Pinpoint the cell where the given text exists, returning its [X, Y] midpoint coordinate. 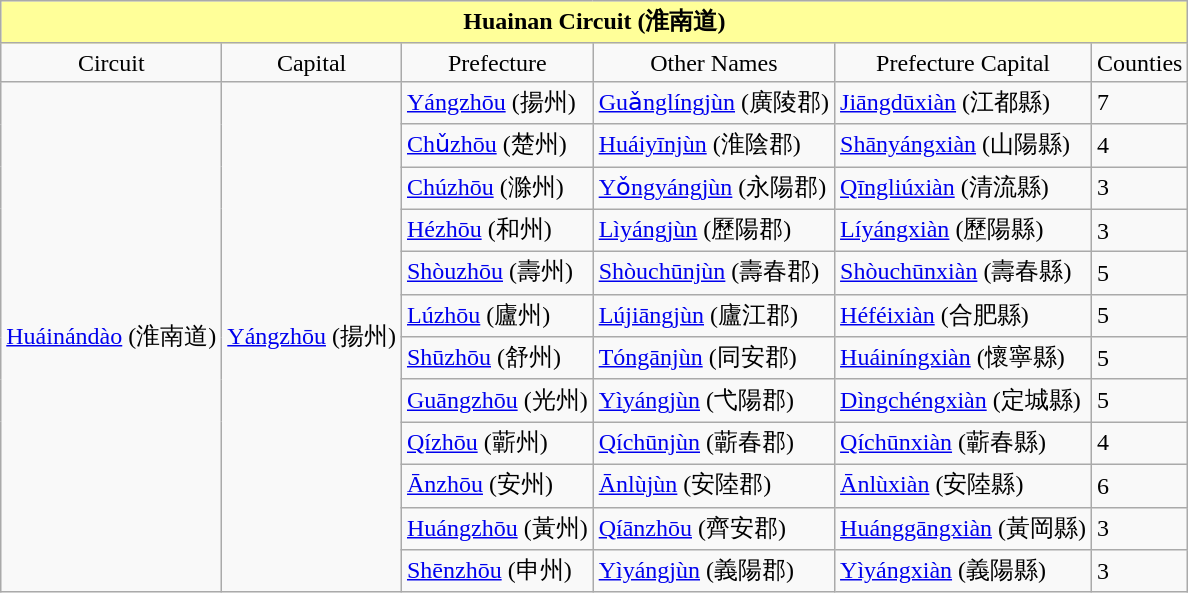
Lúzhōu (廬州) [497, 316]
Shūzhōu (舒州) [497, 358]
Jiāngdūxiàn (江都縣) [964, 102]
Huáinándào (淮南道) [112, 336]
Huángzhōu (黃州) [497, 528]
Ānlùjùn (安陸郡) [714, 486]
Huáiníngxiàn (懷寧縣) [964, 358]
Shēnzhōu (申州) [497, 572]
Qīngliúxiàn (清流縣) [964, 188]
Guāngzhōu (光州) [497, 400]
Prefecture [497, 62]
Shānyángxiàn (山陽縣) [964, 146]
Chúzhōu (滁州) [497, 188]
Qíchūnjùn (蘄春郡) [714, 444]
Yǒngyángjùn (永陽郡) [714, 188]
Chǔzhōu (楚州) [497, 146]
Circuit [112, 62]
Guǎnglíngjùn (廣陵郡) [714, 102]
Yìyángxiàn (義陽縣) [964, 572]
Dìngchéngxiàn (定城縣) [964, 400]
Ānzhōu (安州) [497, 486]
Lújiāngjùn (廬江郡) [714, 316]
Capital [312, 62]
Yìyángjùn (義陽郡) [714, 572]
Líyángxiàn (歷陽縣) [964, 230]
Prefecture Capital [964, 62]
Counties [1140, 62]
Qíānzhōu (齊安郡) [714, 528]
Hézhōu (和州) [497, 230]
Huánggāngxiàn (黃岡縣) [964, 528]
Qízhōu (蘄州) [497, 444]
Tóngānjùn (同安郡) [714, 358]
Shòuzhōu (壽州) [497, 274]
Lìyángjùn (歷陽郡) [714, 230]
Shòuchūnxiàn (壽春縣) [964, 274]
7 [1140, 102]
6 [1140, 486]
Other Names [714, 62]
Huainan Circuit (淮南道) [594, 22]
Huáiyīnjùn (淮陰郡) [714, 146]
Qíchūnxiàn (蘄春縣) [964, 444]
Shòuchūnjùn (壽春郡) [714, 274]
Héféixiàn (合肥縣) [964, 316]
Ānlùxiàn (安陸縣) [964, 486]
Yìyángjùn (弋陽郡) [714, 400]
